From the cell containing the given text, extract its center point as [x, y] coordinate. 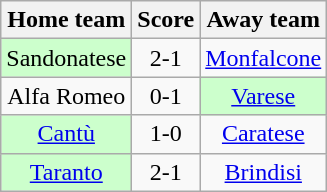
Home team [66, 20]
1-0 [166, 134]
Score [166, 20]
Cantù [66, 134]
Caratese [264, 134]
Brindisi [264, 172]
Away team [264, 20]
Sandonatese [66, 58]
Monfalcone [264, 58]
Alfa Romeo [66, 96]
Taranto [66, 172]
Varese [264, 96]
0-1 [166, 96]
